Return the (X, Y) coordinate for the center point of the cell that contains the specified text.  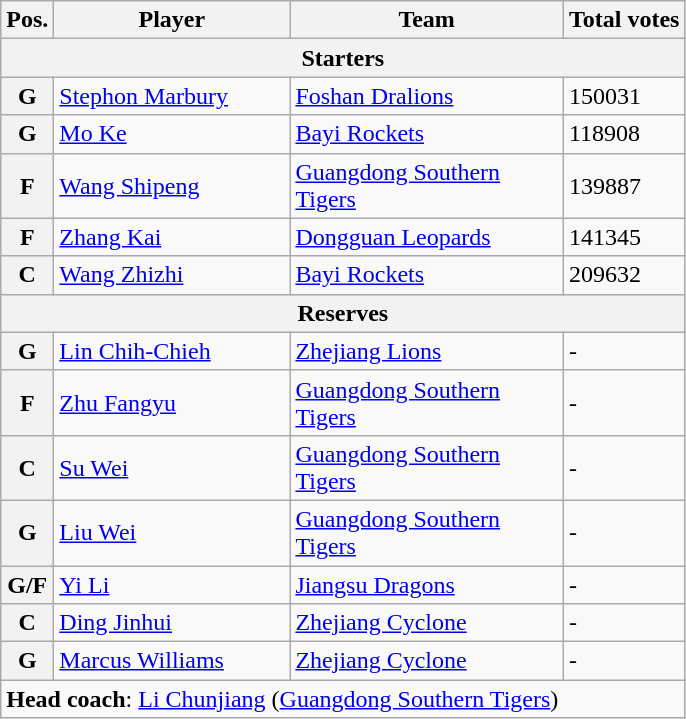
Head coach: Li Chunjiang (Guangdong Southern Tigers) (343, 699)
Player (172, 20)
118908 (624, 134)
Su Wei (172, 468)
Foshan Dralions (427, 96)
Ding Jinhui (172, 623)
141345 (624, 237)
Jiangsu Dragons (427, 585)
150031 (624, 96)
Lin Chih-Chieh (172, 351)
Starters (343, 58)
Marcus Williams (172, 661)
Stephon Marbury (172, 96)
Pos. (28, 20)
Mo Ke (172, 134)
Wang Shipeng (172, 186)
Liu Wei (172, 532)
139887 (624, 186)
Yi Li (172, 585)
Team (427, 20)
Total votes (624, 20)
Dongguan Leopards (427, 237)
Zhejiang Lions (427, 351)
Zhang Kai (172, 237)
Reserves (343, 313)
209632 (624, 275)
Wang Zhizhi (172, 275)
G/F (28, 585)
Zhu Fangyu (172, 402)
